Find where the given text appears and provide that cell's center as (x, y) coordinate. 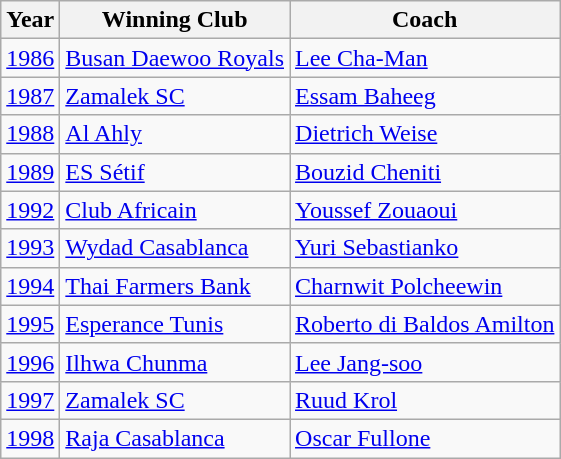
Youssef Zouaoui (425, 210)
Al Ahly (175, 134)
Roberto di Baldos Amilton (425, 324)
1994 (30, 286)
1996 (30, 362)
Bouzid Cheniti (425, 172)
Dietrich Weise (425, 134)
Essam Baheeg (425, 96)
Ruud Krol (425, 400)
1987 (30, 96)
Esperance Tunis (175, 324)
Yuri Sebastianko (425, 248)
Charnwit Polcheewin (425, 286)
Busan Daewoo Royals (175, 58)
Thai Farmers Bank (175, 286)
Ilhwa Chunma (175, 362)
1992 (30, 210)
ES Sétif (175, 172)
Coach (425, 20)
1986 (30, 58)
1998 (30, 438)
1993 (30, 248)
1988 (30, 134)
1989 (30, 172)
Raja Casablanca (175, 438)
Wydad Casablanca (175, 248)
Club Africain (175, 210)
Year (30, 20)
Lee Cha-Man (425, 58)
Winning Club (175, 20)
Oscar Fullone (425, 438)
1995 (30, 324)
1997 (30, 400)
Lee Jang-soo (425, 362)
